Pinpoint the cell where the given text exists, returning its [X, Y] midpoint coordinate. 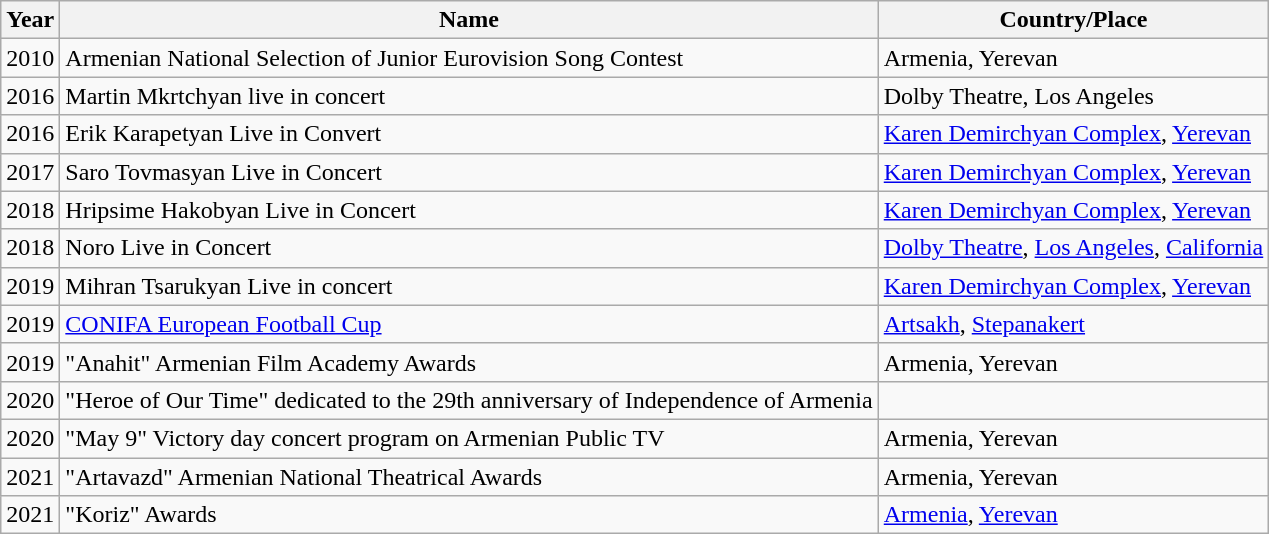
"Artavazd" Armenian National Theatrical Awards [469, 477]
"May 9" Victory day concert program on Armenian Public TV [469, 438]
Armenian National Selection of Junior Eurovision Song Contest [469, 58]
"Anahit" Armenian Film Academy Awards [469, 362]
"Heroe of Our Time" dedicated to the 29th anniversary of Independence of Armenia [469, 400]
Mihran Tsarukyan Live in concert [469, 286]
Name [469, 20]
Noro Live in Concert [469, 248]
Hripsime Hakobyan Live in Concert [469, 210]
2010 [30, 58]
Dolby Theatre, Los Angeles [1074, 96]
Martin Mkrtchyan live in concert [469, 96]
2017 [30, 172]
Country/Place [1074, 20]
Erik Karapetyan Live in Convert [469, 134]
Saro Tovmasyan Live in Concert [469, 172]
Dolby Theatre, Los Angeles, California [1074, 248]
"Koriz" Awards [469, 515]
CONIFA European Football Cup [469, 324]
Artsakh, Stepanakert [1074, 324]
Year [30, 20]
